Detect which cell encompasses the target text, then output its [x, y] center coordinate. 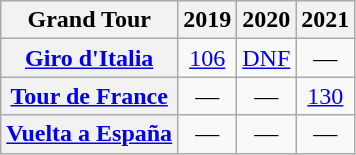
Vuelta a España [90, 134]
Tour de France [90, 96]
Grand Tour [90, 20]
106 [208, 58]
2021 [326, 20]
130 [326, 96]
DNF [266, 58]
2020 [266, 20]
2019 [208, 20]
Giro d'Italia [90, 58]
